Scan for the cell matching the given text and deliver its (x, y) coordinate at center. 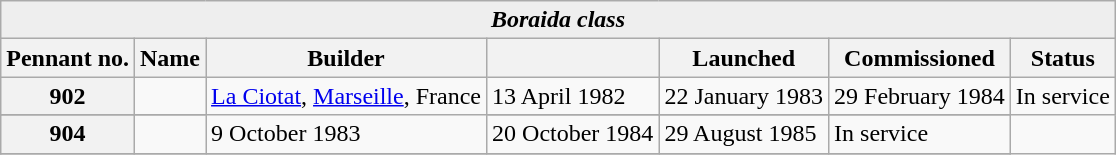
29 February 1984 (920, 96)
Status (1062, 58)
Launched (744, 58)
Name (170, 58)
22 January 1983 (744, 96)
904 (68, 134)
9 October 1983 (346, 134)
Builder (346, 58)
La Ciotat, Marseille, France (346, 96)
29 August 1985 (744, 134)
Commissioned (920, 58)
13 April 1982 (573, 96)
Pennant no. (68, 58)
20 October 1984 (573, 134)
Boraida class (558, 20)
902 (68, 96)
